Determine the [X, Y] coordinate at the center of the cell enclosing the given text.  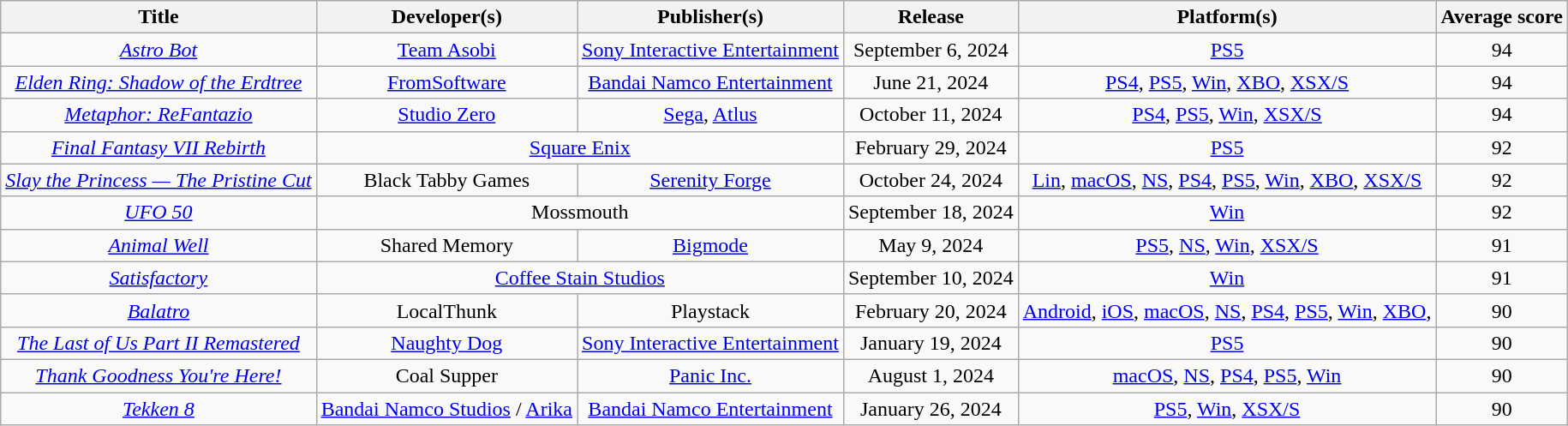
September 6, 2024 [931, 50]
Slay the Princess — The Pristine Cut [159, 180]
Bigmode [711, 245]
LocalThunk [446, 310]
Thank Goodness You're Here! [159, 375]
February 20, 2024 [931, 310]
Studio Zero [446, 115]
Satisfactory [159, 278]
Bandai Namco Studios / Arika [446, 409]
Lin, macOS, NS, PS4, PS5, Win, XBO, XSX/S [1227, 180]
Astro Bot [159, 50]
Platform(s) [1227, 17]
May 9, 2024 [931, 245]
Playstack [711, 310]
Title [159, 17]
macOS, NS, PS4, PS5, Win [1227, 375]
Elden Ring: Shadow of the Erdtree [159, 82]
UFO 50 [159, 213]
PS5, NS, Win, XSX/S [1227, 245]
Sega, Atlus [711, 115]
September 18, 2024 [931, 213]
Black Tabby Games [446, 180]
Square Enix [579, 147]
August 1, 2024 [931, 375]
February 29, 2024 [931, 147]
Naughty Dog [446, 343]
Coal Supper [446, 375]
Developer(s) [446, 17]
Team Asobi [446, 50]
October 11, 2024 [931, 115]
Android, iOS, macOS, NS, PS4, PS5, Win, XBO, [1227, 310]
January 19, 2024 [931, 343]
January 26, 2024 [931, 409]
October 24, 2024 [931, 180]
September 10, 2024 [931, 278]
PS4, PS5, Win, XSX/S [1227, 115]
Balatro [159, 310]
Publisher(s) [711, 17]
Panic Inc. [711, 375]
Mossmouth [579, 213]
Final Fantasy VII Rebirth [159, 147]
Metaphor: ReFantazio [159, 115]
Serenity Forge [711, 180]
Animal Well [159, 245]
Tekken 8 [159, 409]
PS4, PS5, Win, XBO, XSX/S [1227, 82]
FromSoftware [446, 82]
Release [931, 17]
Shared Memory [446, 245]
Average score [1501, 17]
June 21, 2024 [931, 82]
Coffee Stain Studios [579, 278]
PS5, Win, XSX/S [1227, 409]
The Last of Us Part II Remastered [159, 343]
